Return the [x, y] coordinate for the center point of the cell that contains the specified text.  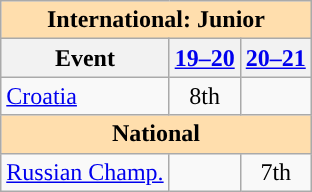
Croatia [85, 96]
International: Junior [156, 20]
19–20 [204, 58]
7th [276, 172]
Event [85, 58]
National [156, 134]
20–21 [276, 58]
Russian Champ. [85, 172]
8th [204, 96]
